Pinpoint the cell where the given text exists, returning its [X, Y] midpoint coordinate. 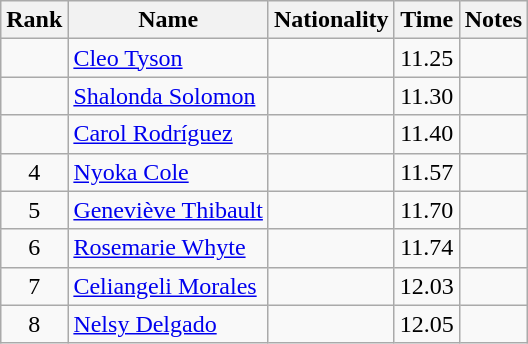
Nyoka Cole [168, 172]
Geneviève Thibault [168, 210]
Rank [34, 20]
Celiangeli Morales [168, 286]
Shalonda Solomon [168, 96]
Nelsy Delgado [168, 324]
11.74 [426, 248]
12.05 [426, 324]
Rosemarie Whyte [168, 248]
Nationality [331, 20]
11.30 [426, 96]
11.40 [426, 134]
11.70 [426, 210]
12.03 [426, 286]
Time [426, 20]
5 [34, 210]
4 [34, 172]
6 [34, 248]
Cleo Tyson [168, 58]
11.57 [426, 172]
Notes [493, 20]
Carol Rodríguez [168, 134]
7 [34, 286]
8 [34, 324]
Name [168, 20]
11.25 [426, 58]
